Extract the [X, Y] coordinate from the center of the cell holding the provided text.  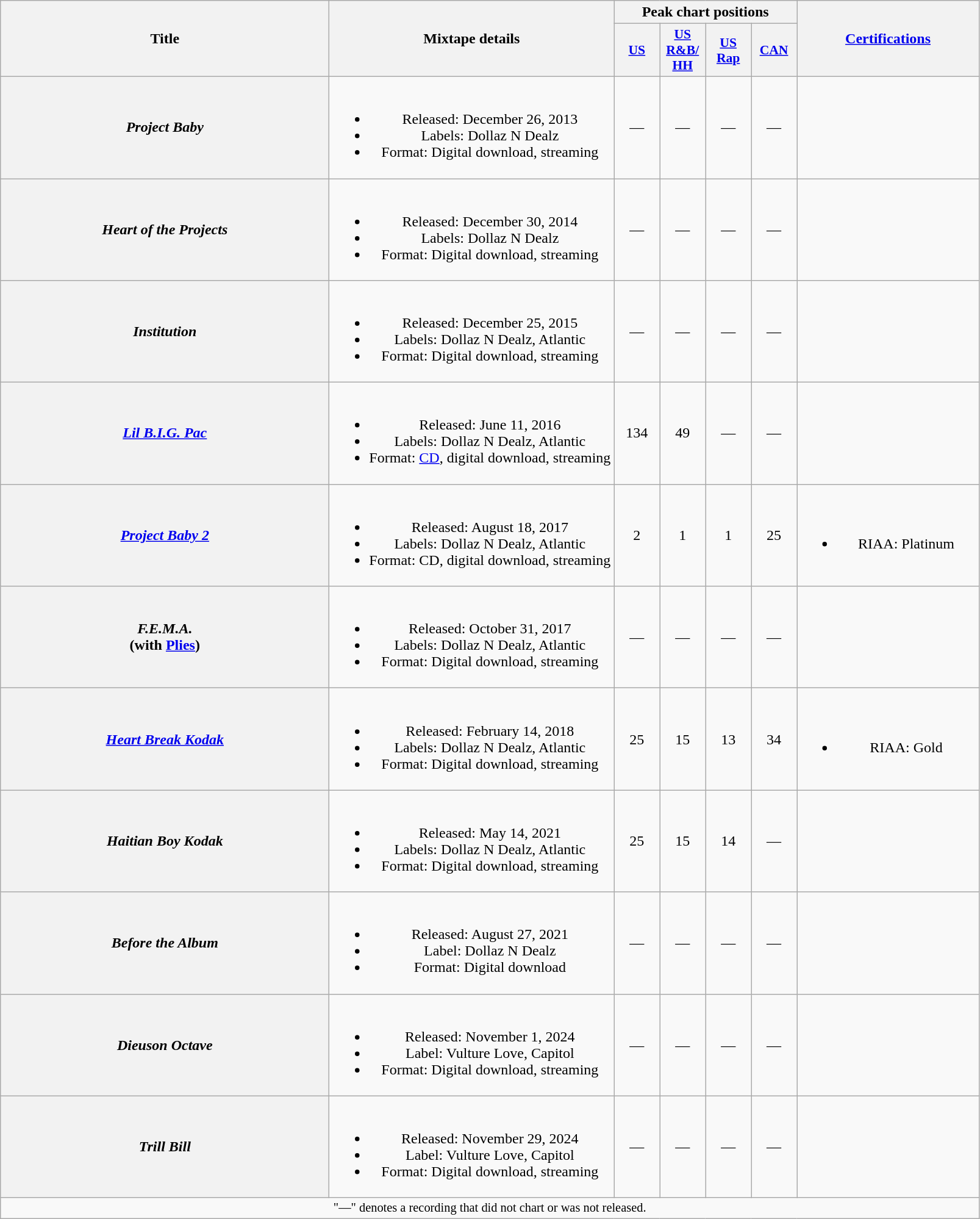
USRap [728, 50]
CAN [774, 50]
Heart of the Projects [165, 229]
F.E.M.A.(with Plies) [165, 637]
Released: December 26, 2013Labels: Dollaz N DealzFormat: Digital download, streaming [472, 127]
Released: November 29, 2024Label: Vulture Love, CapitolFormat: Digital download, streaming [472, 1147]
Lil B.I.G. Pac [165, 433]
Released: February 14, 2018Labels: Dollaz N Dealz, AtlanticFormat: Digital download, streaming [472, 739]
Released: December 25, 2015Labels: Dollaz N Dealz, AtlanticFormat: Digital download, streaming [472, 332]
Institution [165, 332]
Released: June 11, 2016Labels: Dollaz N Dealz, AtlanticFormat: CD, digital download, streaming [472, 433]
Mixtape details [472, 39]
Project Baby 2 [165, 536]
34 [774, 739]
Project Baby [165, 127]
RIAA: Gold [888, 739]
Before the Album [165, 943]
Released: December 30, 2014Labels: Dollaz N DealzFormat: Digital download, streaming [472, 229]
Heart Break Kodak [165, 739]
13 [728, 739]
Dieuson Octave [165, 1045]
US [637, 50]
Peak chart positions [706, 12]
Released: November 1, 2024Label: Vulture Love, CapitolFormat: Digital download, streaming [472, 1045]
49 [683, 433]
Title [165, 39]
Released: August 27, 2021Label: Dollaz N DealzFormat: Digital download [472, 943]
Haitian Boy Kodak [165, 841]
Released: May 14, 2021Labels: Dollaz N Dealz, AtlanticFormat: Digital download, streaming [472, 841]
RIAA: Platinum [888, 536]
Released: August 18, 2017Labels: Dollaz N Dealz, AtlanticFormat: CD, digital download, streaming [472, 536]
2 [637, 536]
Released: October 31, 2017Labels: Dollaz N Dealz, AtlanticFormat: Digital download, streaming [472, 637]
USR&B/HH [683, 50]
134 [637, 433]
14 [728, 841]
"—" denotes a recording that did not chart or was not released. [490, 1208]
Certifications [888, 39]
Trill Bill [165, 1147]
